Find where the given text appears and provide that cell's center as (X, Y) coordinate. 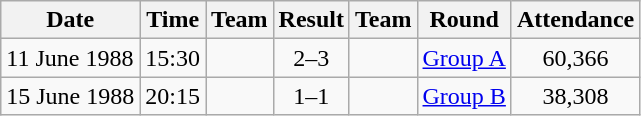
15 June 1988 (70, 96)
20:15 (173, 96)
38,308 (575, 96)
1–1 (311, 96)
Date (70, 20)
15:30 (173, 58)
Time (173, 20)
11 June 1988 (70, 58)
60,366 (575, 58)
Group B (464, 96)
Round (464, 20)
2–3 (311, 58)
Attendance (575, 20)
Group A (464, 58)
Result (311, 20)
